Capture the cell that displays the provided text and extract its (x, y) central coordinate. 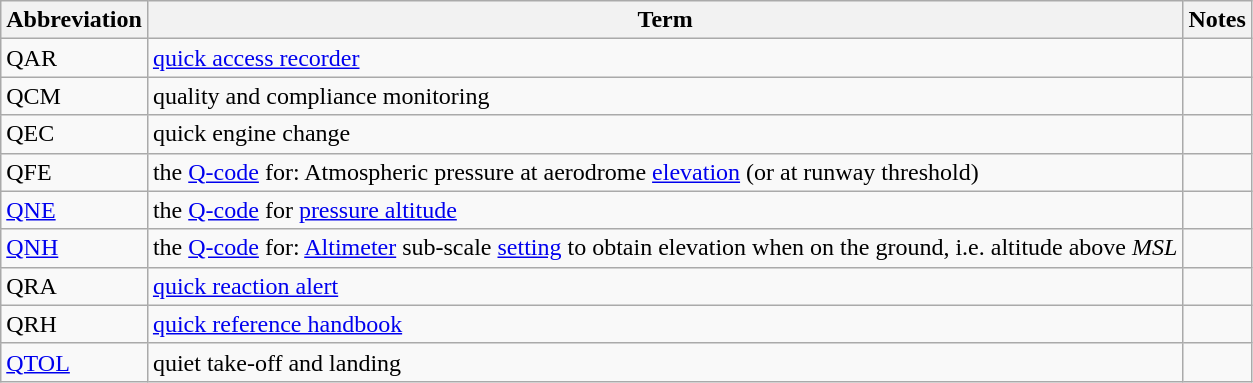
QTOL (74, 362)
quick engine change (664, 134)
QCM (74, 96)
Notes (1217, 20)
Abbreviation (74, 20)
Term (664, 20)
QRA (74, 286)
quality and compliance monitoring (664, 96)
quick reference handbook (664, 324)
quick access recorder (664, 58)
the Q-code for: Atmospheric pressure at aerodrome elevation (or at runway threshold) (664, 172)
QNH (74, 248)
quick reaction alert (664, 286)
the Q-code for pressure altitude (664, 210)
quiet take-off and landing (664, 362)
QNE (74, 210)
QEC (74, 134)
QAR (74, 58)
QFE (74, 172)
the Q-code for: Altimeter sub-scale setting to obtain elevation when on the ground, i.e. altitude above MSL (664, 248)
QRH (74, 324)
